Pinpoint the cell where the given text exists, returning its [x, y] midpoint coordinate. 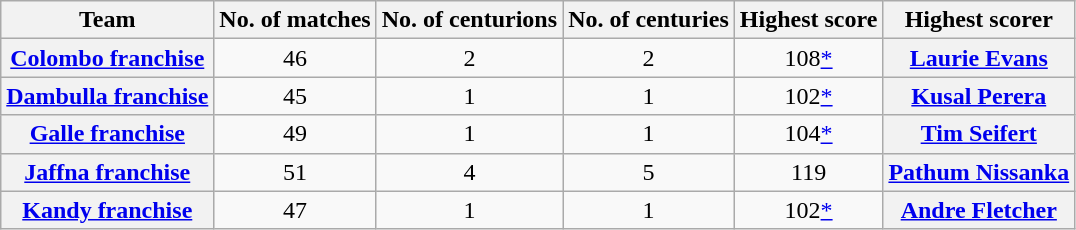
Galle franchise [108, 134]
Highest scorer [979, 20]
Colombo franchise [108, 58]
No. of centurions [469, 20]
45 [295, 96]
46 [295, 58]
5 [649, 172]
104* [808, 134]
51 [295, 172]
Dambulla franchise [108, 96]
4 [469, 172]
No. of matches [295, 20]
108* [808, 58]
Kandy franchise [108, 210]
119 [808, 172]
No. of centuries [649, 20]
Kusal Perera [979, 96]
Andre Fletcher [979, 210]
Tim Seifert [979, 134]
Team [108, 20]
47 [295, 210]
Laurie Evans [979, 58]
Highest score [808, 20]
49 [295, 134]
Pathum Nissanka [979, 172]
Jaffna franchise [108, 172]
